Capture the cell that displays the provided text and extract its (X, Y) central coordinate. 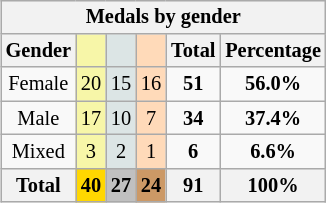
6.6% (273, 152)
Gender (38, 51)
Percentage (273, 51)
51 (193, 84)
15 (121, 84)
10 (121, 118)
1 (151, 152)
2 (121, 152)
6 (193, 152)
Female (38, 84)
16 (151, 84)
Male (38, 118)
27 (121, 185)
17 (91, 118)
24 (151, 185)
91 (193, 185)
7 (151, 118)
20 (91, 84)
56.0% (273, 84)
Mixed (38, 152)
Medals by gender (164, 17)
37.4% (273, 118)
40 (91, 185)
100% (273, 185)
3 (91, 152)
34 (193, 118)
